Return the [X, Y] coordinate for the center point of the cell that contains the specified text.  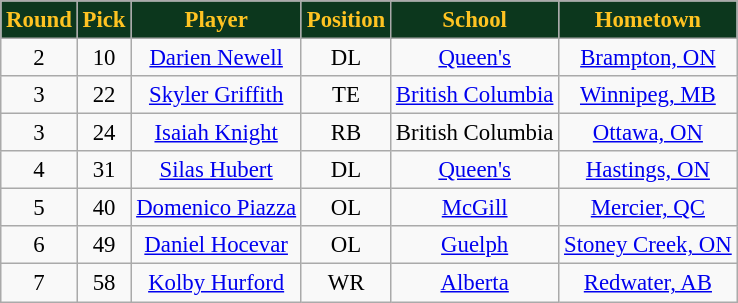
Stoney Creek, ON [648, 245]
24 [104, 133]
Redwater, AB [648, 283]
22 [104, 95]
4 [39, 170]
10 [104, 58]
Kolby Hurford [216, 283]
Hometown [648, 20]
Ottawa, ON [648, 133]
Brampton, ON [648, 58]
6 [39, 245]
49 [104, 245]
5 [39, 208]
Daniel Hocevar [216, 245]
Player [216, 20]
Darien Newell [216, 58]
Guelph [475, 245]
2 [39, 58]
Round [39, 20]
RB [346, 133]
Isaiah Knight [216, 133]
WR [346, 283]
Pick [104, 20]
31 [104, 170]
Hastings, ON [648, 170]
TE [346, 95]
58 [104, 283]
School [475, 20]
Position [346, 20]
40 [104, 208]
Winnipeg, MB [648, 95]
7 [39, 283]
Domenico Piazza [216, 208]
McGill [475, 208]
Skyler Griffith [216, 95]
Silas Hubert [216, 170]
Mercier, QC [648, 208]
Alberta [475, 283]
